Scan for the cell matching the given text and deliver its [x, y] coordinate at center. 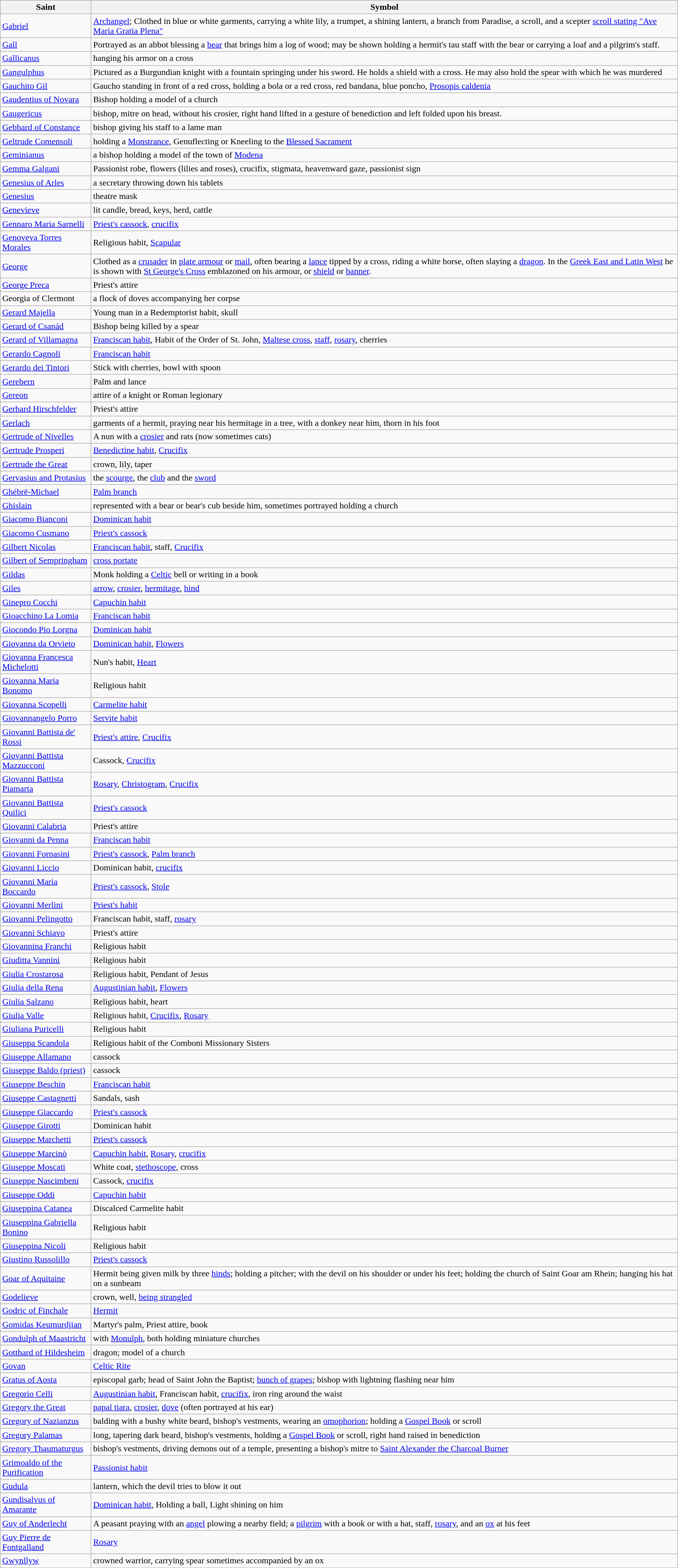
Gauchito Gil [46, 86]
Giovanni Schiavo [46, 932]
Godric of Finchale [46, 1311]
Giocondo Pio Lorgna [46, 629]
Giuseppe Moscati [46, 1167]
Gregory of Nazianzus [46, 1421]
Giuseppa Scandola [46, 1043]
Ginepro Cocchi [46, 602]
crown, lily, taper [385, 464]
Religious habit, heart [385, 1002]
Gondulph of Maastricht [46, 1338]
dragon; model of a church [385, 1352]
Giulia Valle [46, 1015]
crown, well, being strangled [385, 1297]
Gerard of Villamagna [46, 340]
Giuseppe Beschin [46, 1084]
Cassock, Crucifix [385, 760]
bishop giving his staff to a lame man [385, 127]
Martyr's palm, Priest attire, book [385, 1324]
Gratus of Aosta [46, 1380]
a bishop holding a model of the town of Modena [385, 155]
lantern, which the devil tries to blow it out [385, 1486]
lit candle, bread, keys, herd, cattle [385, 210]
Capuchin habit, Rosary, crucifix [385, 1153]
bishop's vestments, driving demons out of a temple, presenting a bishop's mitre to Saint Alexander the Charcoal Burner [385, 1449]
represented with a bear or bear's cub beside him, sometimes portrayed holding a church [385, 506]
Giuliana Puricelli [46, 1029]
Giulia della Rena [46, 988]
Giuseppina Catanea [46, 1209]
Franciscan habit, Habit of the Order of St. John, Maltese cross, staff, rosary, cherries [385, 340]
Giuseppe Allamano [46, 1057]
theatre mask [385, 196]
Giuseppe Baldo (priest) [46, 1070]
Gertrude of Nivelles [46, 437]
Priest's cassock, crucifix [385, 224]
Priest's attire, Crucifix [385, 737]
Govan [46, 1366]
George Preca [46, 285]
Gwynllyw [46, 1561]
Nun's habit, Heart [385, 662]
Franciscan habit, staff, rosary [385, 919]
bishop, mitre on head, without his crosier, right hand lifted in a gesture of benediction and left folded upon his breast. [385, 113]
Gallicanus [46, 58]
Gregorio Celli [46, 1393]
Symbol [385, 7]
Gerardo dei Tintori [46, 367]
Gerebern [46, 381]
Giulia Crostarosa [46, 974]
Guy Pierre de Fontgalland [46, 1542]
Georgia of Clermont [46, 299]
Gaucho standing in front of a red cross, holding a bola or a red cross, red bandana, blue poncho, Prosopis caldenia [385, 86]
Gabriel [46, 26]
Religious habit, Crucifix, Rosary [385, 1015]
Passionist robe, flowers (lilies and roses), crucifix, stigmata, heavenward gaze, passionist sign [385, 169]
Gervasius and Protasius [46, 478]
Giuseppina Nicoli [46, 1246]
Giovanni Battista Quilici [46, 807]
crowned warrior, carrying spear sometimes accompanied by an ox [385, 1561]
Carmelite habit [385, 704]
Stick with cherries, bowl with spoon [385, 367]
Religious habit, Pendant of Jesus [385, 974]
Giacomo Bianconi [46, 519]
Giuseppina Gabriella Bonino [46, 1227]
Giacomo Cusmano [46, 533]
Giovanna Francesca Michelotti [46, 662]
Geltrude Comensoli [46, 141]
Gregory Palamas [46, 1435]
hanging his armor on a cross [385, 58]
White coat, stethoscope, cross [385, 1167]
the scourge, the club and the sword [385, 478]
Gilbert Nicolas [46, 547]
Gennaro Maria Sarnelli [46, 224]
Gildas [46, 574]
Gerard Majella [46, 312]
Priest's habit [385, 905]
Dominican habit, crucifix [385, 868]
Gangulphus [46, 72]
Giuseppe Nascimbeni [46, 1181]
A peasant praying with an angel plowing a nearby field; a pilgrim with a book or with a hat, staff, rosary, and an ox at his feet [385, 1523]
Religious habit, Scapular [385, 243]
episcopal garb; head of Saint John the Baptist; bunch of grapes; bishop with lightning flashing near him [385, 1380]
A nun with a crosier and rats (now sometimes cats) [385, 437]
a flock of doves accompanying her corpse [385, 299]
Godelieve [46, 1297]
Genoveva Torres Morales [46, 243]
Palm and lance [385, 381]
Gall [46, 45]
Augustinian habit, Franciscan habit, crucifix, iron ring around the waist [385, 1393]
holding a Monstrance, Genuflecting or Kneeling to the Blessed Sacrament [385, 141]
Gerhard Hirschfelder [46, 409]
Giovannina Franchi [46, 947]
Giuseppe Marchetti [46, 1139]
Gertrude Prosperi [46, 450]
Giles [46, 588]
Hermit [385, 1311]
Rosary, Christogram, Crucifix [385, 784]
Giovanna Scopelli [46, 704]
Saint [46, 7]
Rosary [385, 1542]
Giuditta Vannini [46, 960]
cross portate [385, 561]
Servite habit [385, 718]
George [46, 266]
Giovanni Liccio [46, 868]
Giovanna da Orvieto [46, 643]
Giuseppe Giaccardo [46, 1112]
Gudula [46, 1486]
Giovanni Battista de' Rossi [46, 737]
Giovanni da Penna [46, 840]
Giovanni Pelingotto [46, 919]
Priest's cassock, Stole [385, 886]
Giovannangelo Porro [46, 718]
Bishop holding a model of a church [385, 100]
Giuseppe Oddi [46, 1195]
Genesius [46, 196]
Genevieve [46, 210]
Gertrude the Great [46, 464]
Giuseppe Marcinò [46, 1153]
Giuseppe Girotti [46, 1126]
garments of a hermit, praying near his hermitage in a tree, with a donkey near him, thorn in his foot [385, 423]
Gioacchino La Lomia [46, 616]
Gaudentius of Novara [46, 100]
Grimoaldo of the Purification [46, 1468]
Franciscan habit, staff, Crucifix [385, 547]
Giovanni Fornasini [46, 854]
Ghislain [46, 506]
Celtic Rite [385, 1366]
Giovanni Battista Mazzucconi [46, 760]
Priest's cassock, Palm branch [385, 854]
Gilbert of Sempringham [46, 561]
Goar of Aquitaine [46, 1278]
Discalced Carmelite habit [385, 1209]
Passionist habit [385, 1468]
arrow, crosier, hermitage, hind [385, 588]
Gotthard of Hildesheim [46, 1352]
Giulia Salzano [46, 1002]
Gomidas Keumurdjian [46, 1324]
Gemma Galgani [46, 169]
balding with a bushy white beard, bishop's vestments, wearing an omophorion; holding a Gospel Book or scroll [385, 1421]
Guy of Anderlecht [46, 1523]
Augustinian habit, Flowers [385, 988]
Geminianus [46, 155]
Gerlach [46, 423]
Genesius of Arles [46, 182]
attire of a knight or Roman legionary [385, 395]
Young man in a Redemptorist habit, skull [385, 312]
a secretary throwing down his tablets [385, 182]
Dominican habit, Flowers [385, 643]
long, tapering dark beard, bishop's vestments, holding a Gospel Book or scroll, right hand raised in benediction [385, 1435]
Giuseppe Castagnetti [46, 1098]
Giovanni Maria Boccardo [46, 886]
Religious habit of the Comboni Missionary Sisters [385, 1043]
Bishop being killed by a spear [385, 326]
Ghébrē-Michael [46, 492]
Sandals, sash [385, 1098]
Palm branch [385, 492]
Gregory Thaumaturgus [46, 1449]
Gebhard of Constance [46, 127]
Gregory the Great [46, 1407]
Monk holding a Celtic bell or writing in a book [385, 574]
Giovanni Battista Piamarta [46, 784]
Giustino Russolillo [46, 1260]
Gerardo Cagnoli [46, 354]
Dominican habit, Holding a ball, Light shining on him [385, 1505]
Benedictine habit, Crucifix [385, 450]
with Monulph, both holding miniature churches [385, 1338]
Giovanna Maria Bonomo [46, 686]
Cassock, crucifix [385, 1181]
Giovanni Calabria [46, 826]
Giovanni Merlini [46, 905]
Gereon [46, 395]
Gundisalvus of Amarante [46, 1505]
Gaugericus [46, 113]
papal tiara, crosier, dove (often portrayed at his ear) [385, 1407]
Gerard of Csanád [46, 326]
